Search for the cell housing the specified text and yield its [X, Y] center coordinate. 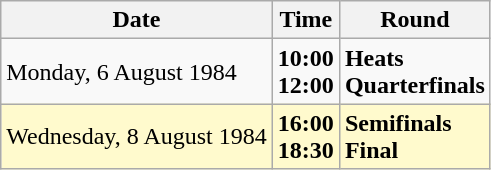
Round [414, 20]
Time [306, 20]
16:0018:30 [306, 136]
Monday, 6 August 1984 [137, 72]
HeatsQuarterfinals [414, 72]
10:0012:00 [306, 72]
SemifinalsFinal [414, 136]
Wednesday, 8 August 1984 [137, 136]
Date [137, 20]
